Find where the given text appears and provide that cell's center as (X, Y) coordinate. 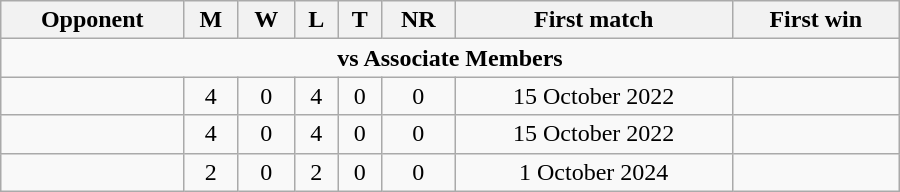
M (211, 20)
vs Associate Members (450, 58)
W (266, 20)
Opponent (92, 20)
First match (594, 20)
L (316, 20)
First win (816, 20)
T (360, 20)
1 October 2024 (594, 172)
NR (418, 20)
